Pinpoint the cell where the given text exists, returning its (x, y) midpoint coordinate. 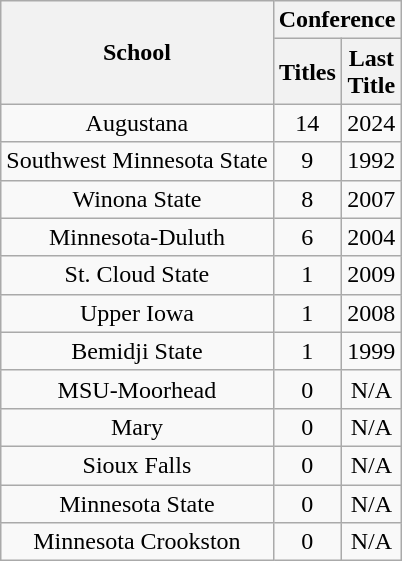
1992 (372, 161)
Minnesota-Duluth (137, 237)
Winona State (137, 199)
2024 (372, 123)
8 (307, 199)
2004 (372, 237)
St. Cloud State (137, 275)
LastTitle (372, 72)
Minnesota State (137, 503)
Conference (337, 20)
Bemidji State (137, 351)
9 (307, 161)
Minnesota Crookston (137, 542)
Mary (137, 427)
14 (307, 123)
2009 (372, 275)
2007 (372, 199)
Sioux Falls (137, 465)
2008 (372, 313)
MSU-Moorhead (137, 389)
Augustana (137, 123)
1999 (372, 351)
Southwest Minnesota State (137, 161)
School (137, 52)
6 (307, 237)
Upper Iowa (137, 313)
Titles (307, 72)
